Locate the cell with the specified text and output its [x, y] center coordinate. 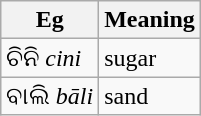
ବାଲି bāli [50, 96]
sand [150, 96]
Eg [50, 20]
sugar [150, 58]
Meaning [150, 20]
ଚିନି cini [50, 58]
